Return the [x, y] coordinate for the center point of the cell that contains the specified text.  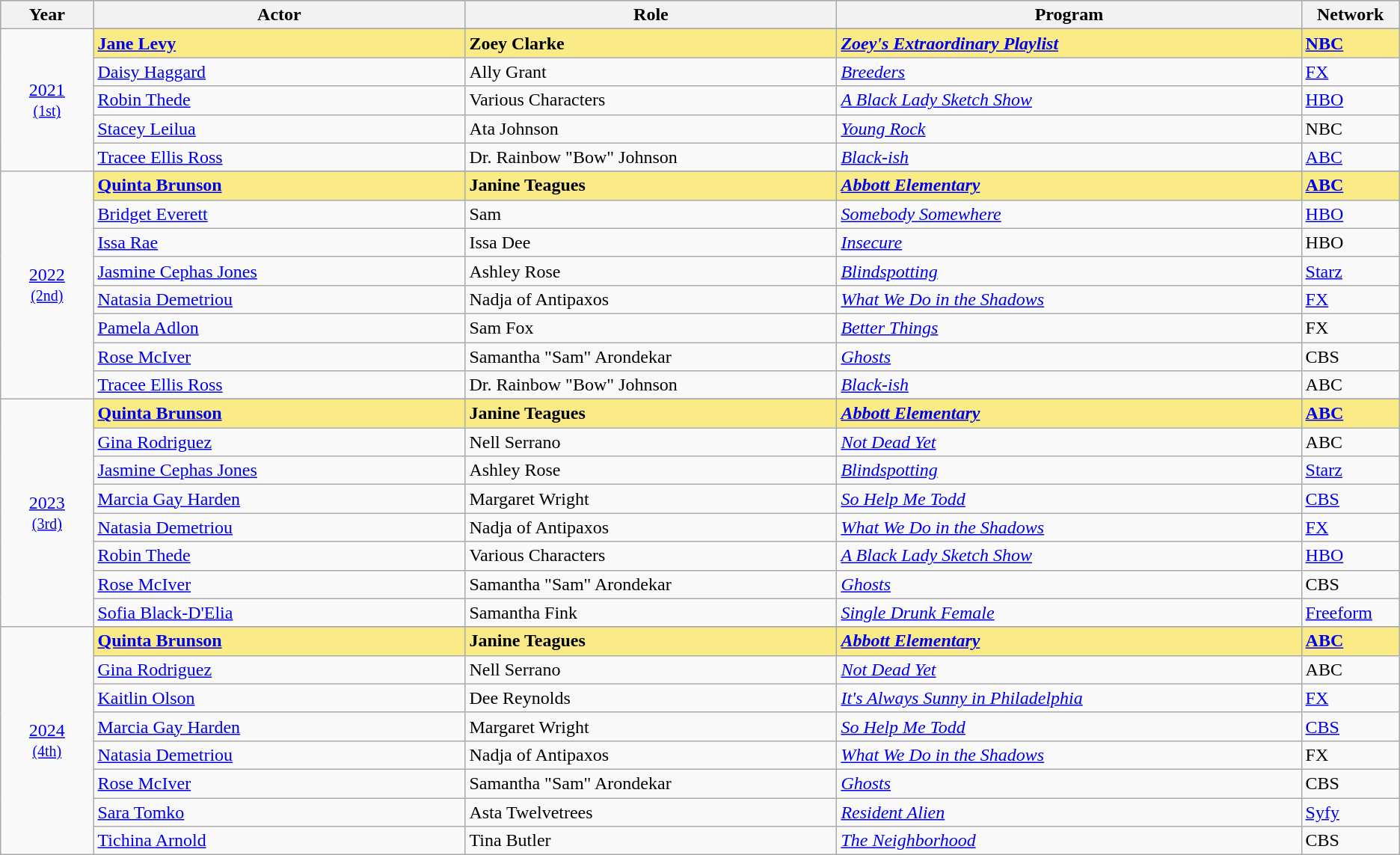
2023(3rd) [47, 513]
It's Always Sunny in Philadelphia [1069, 698]
Ally Grant [651, 72]
Sofia Black-D'Elia [280, 613]
Pamela Adlon [280, 328]
Young Rock [1069, 129]
Single Drunk Female [1069, 613]
2024(4th) [47, 741]
Zoey Clarke [651, 43]
Zoey's Extraordinary Playlist [1069, 43]
Daisy Haggard [280, 72]
Samantha Fink [651, 613]
Issa Rae [280, 242]
2022(2nd) [47, 285]
Freeform [1351, 613]
Stacey Leilua [280, 129]
Jane Levy [280, 43]
Asta Twelvetrees [651, 812]
2021(1st) [47, 100]
Sara Tomko [280, 812]
Role [651, 15]
Insecure [1069, 242]
Actor [280, 15]
Sam Fox [651, 328]
Resident Alien [1069, 812]
Ata Johnson [651, 129]
Dee Reynolds [651, 698]
Program [1069, 15]
Breeders [1069, 72]
Sam [651, 214]
Network [1351, 15]
Syfy [1351, 812]
Year [47, 15]
Kaitlin Olson [280, 698]
Somebody Somewhere [1069, 214]
Bridget Everett [280, 214]
Tina Butler [651, 841]
Better Things [1069, 328]
Tichina Arnold [280, 841]
Issa Dee [651, 242]
The Neighborhood [1069, 841]
